Locate the cell with the specified text and output its (X, Y) center coordinate. 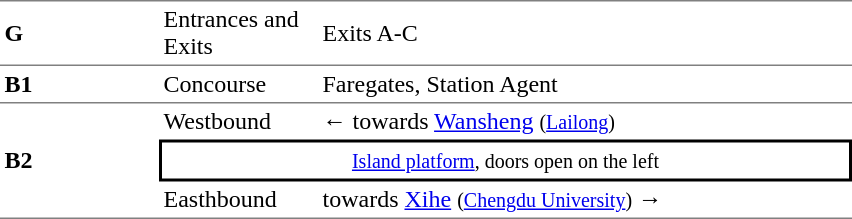
← towards Wansheng (Lailong) (585, 122)
Entrances and Exits (238, 33)
B1 (80, 85)
G (80, 33)
Faregates, Station Agent (585, 85)
Westbound (238, 122)
Concourse (238, 85)
Exits A-C (585, 33)
Island platform, doors open on the left (506, 161)
